Locate the cell with the specified text and output its [X, Y] center coordinate. 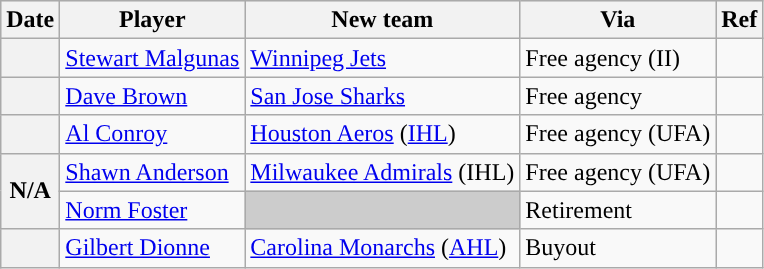
Via [618, 20]
Retirement [618, 210]
New team [382, 20]
Free agency (II) [618, 58]
Player [152, 20]
N/A [30, 191]
Winnipeg Jets [382, 58]
Al Conroy [152, 134]
Carolina Monarchs (AHL) [382, 248]
Milwaukee Admirals (IHL) [382, 172]
Houston Aeros (IHL) [382, 134]
Date [30, 20]
Buyout [618, 248]
Norm Foster [152, 210]
Free agency [618, 96]
Stewart Malgunas [152, 58]
Gilbert Dionne [152, 248]
Ref [740, 20]
Dave Brown [152, 96]
San Jose Sharks [382, 96]
Shawn Anderson [152, 172]
